Detect which cell encompasses the target text, then output its [X, Y] center coordinate. 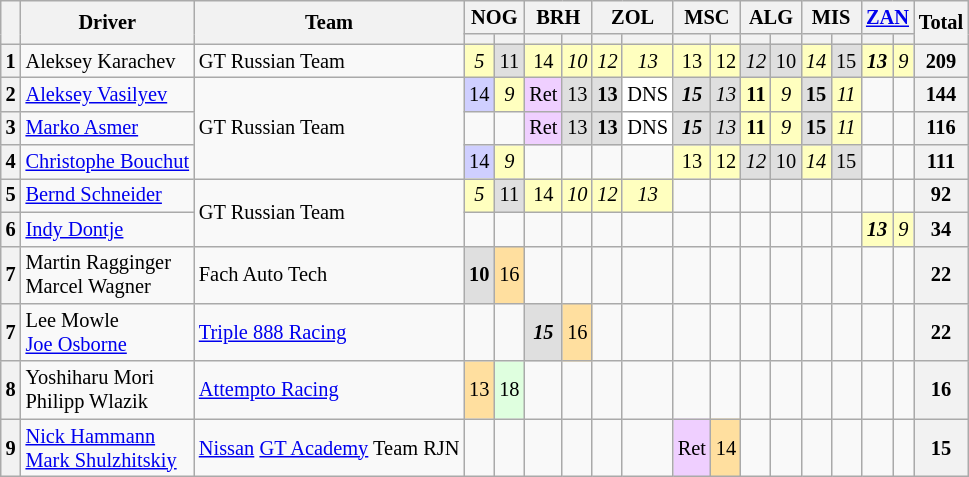
BRH [558, 17]
Yoshiharu Mori Philipp Wlazik [108, 390]
MIS [831, 17]
Team [329, 22]
ALG [771, 17]
Christophe Bouchut [108, 162]
209 [941, 61]
Triple 888 Racing [329, 332]
Marko Asmer [108, 128]
Total [941, 22]
18 [509, 390]
4 [11, 162]
ZOL [632, 17]
Aleksey Vasilyev [108, 94]
Martin Ragginger Marcel Wagner [108, 275]
Driver [108, 22]
ZAN [888, 17]
Nick Hammann Mark Shulzhitskiy [108, 448]
Fach Auto Tech [329, 275]
Bernd Schneider [108, 195]
116 [941, 128]
3 [11, 128]
Attempto Racing [329, 390]
8 [11, 390]
MSC [707, 17]
NOG [494, 17]
111 [941, 162]
34 [941, 229]
Lee Mowle Joe Osborne [108, 332]
Aleksey Karachev [108, 61]
Nissan GT Academy Team RJN [329, 448]
1 [11, 61]
Indy Dontje [108, 229]
144 [941, 94]
6 [11, 229]
92 [941, 195]
2 [11, 94]
